For the text-containing cell, return its midpoint in [X, Y] coordinate format. 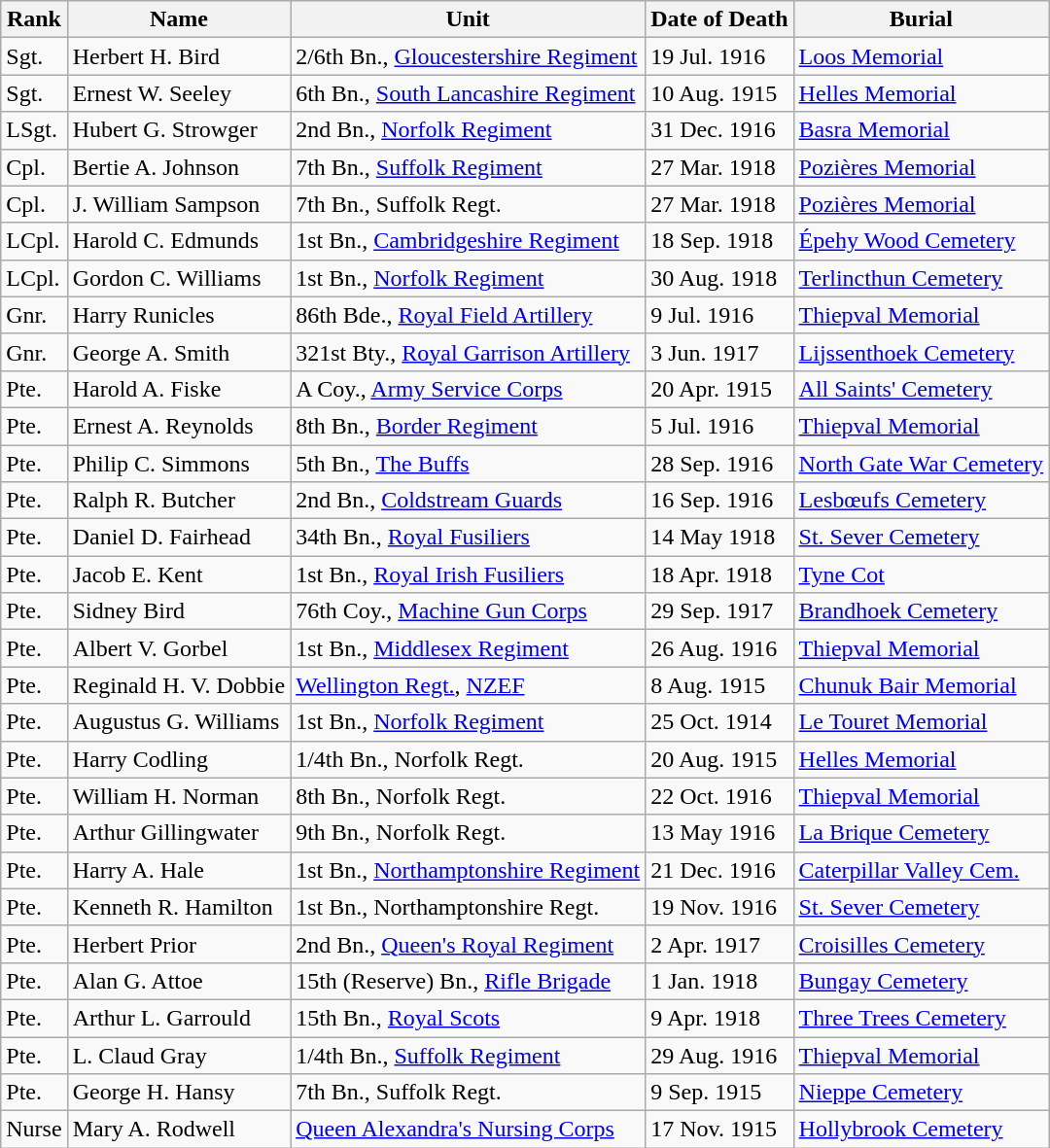
1/4th Bn., Norfolk Regt. [469, 759]
Rank [34, 19]
9 Sep. 1915 [719, 1093]
Kenneth R. Hamilton [179, 907]
8th Bn., Norfolk Regt. [469, 796]
Ernest A. Reynolds [179, 426]
8 Aug. 1915 [719, 685]
1st Bn., Middlesex Regiment [469, 648]
1/4th Bn., Suffolk Regiment [469, 1055]
Hubert G. Strowger [179, 130]
15th (Reserve) Bn., Rifle Brigade [469, 981]
Date of Death [719, 19]
Daniel D. Fairhead [179, 538]
15th Bn., Royal Scots [469, 1018]
Arthur Gillingwater [179, 833]
Nieppe Cemetery [922, 1093]
Queen Alexandra's Nursing Corps [469, 1130]
Three Trees Cemetery [922, 1018]
William H. Norman [179, 796]
2nd Bn., Norfolk Regiment [469, 130]
Gordon C. Williams [179, 278]
George A. Smith [179, 352]
6th Bn., South Lancashire Regiment [469, 93]
86th Bde., Royal Field Artillery [469, 315]
1 Jan. 1918 [719, 981]
L. Claud Gray [179, 1055]
26 Aug. 1916 [719, 648]
Alan G. Attoe [179, 981]
Bertie A. Johnson [179, 167]
Le Touret Memorial [922, 722]
Philip C. Simmons [179, 464]
19 Jul. 1916 [719, 56]
Reginald H. V. Dobbie [179, 685]
29 Aug. 1916 [719, 1055]
7th Bn., Suffolk Regiment [469, 167]
Terlincthun Cemetery [922, 278]
Burial [922, 19]
Tyne Cot [922, 574]
1st Bn., Cambridgeshire Regiment [469, 241]
17 Nov. 1915 [719, 1130]
21 Dec. 1916 [719, 870]
76th Coy., Machine Gun Corps [469, 611]
8th Bn., Border Regiment [469, 426]
9th Bn., Norfolk Regt. [469, 833]
2 Apr. 1917 [719, 944]
9 Apr. 1918 [719, 1018]
31 Dec. 1916 [719, 130]
Herbert H. Bird [179, 56]
14 May 1918 [719, 538]
North Gate War Cemetery [922, 464]
Albert V. Gorbel [179, 648]
Ernest W. Seeley [179, 93]
George H. Hansy [179, 1093]
Lijssenthoek Cemetery [922, 352]
10 Aug. 1915 [719, 93]
J. William Sampson [179, 204]
2nd Bn., Queen's Royal Regiment [469, 944]
1st Bn., Northamptonshire Regt. [469, 907]
Lesbœufs Cemetery [922, 501]
13 May 1916 [719, 833]
Wellington Regt., NZEF [469, 685]
Loos Memorial [922, 56]
9 Jul. 1916 [719, 315]
29 Sep. 1917 [719, 611]
Augustus G. Williams [179, 722]
Jacob E. Kent [179, 574]
2/6th Bn., Gloucestershire Regiment [469, 56]
28 Sep. 1916 [719, 464]
16 Sep. 1916 [719, 501]
All Saints' Cemetery [922, 389]
La Brique Cemetery [922, 833]
Nurse [34, 1130]
Name [179, 19]
Harry Codling [179, 759]
20 Aug. 1915 [719, 759]
Sidney Bird [179, 611]
Herbert Prior [179, 944]
Mary A. Rodwell [179, 1130]
Unit [469, 19]
Caterpillar Valley Cem. [922, 870]
Ralph R. Butcher [179, 501]
LSgt. [34, 130]
Arthur L. Garrould [179, 1018]
Basra Memorial [922, 130]
5 Jul. 1916 [719, 426]
Épehy Wood Cemetery [922, 241]
Croisilles Cemetery [922, 944]
Harold A. Fiske [179, 389]
Harry A. Hale [179, 870]
Bungay Cemetery [922, 981]
2nd Bn., Coldstream Guards [469, 501]
1st Bn., Royal Irish Fusiliers [469, 574]
Harry Runicles [179, 315]
Hollybrook Cemetery [922, 1130]
19 Nov. 1916 [719, 907]
Brandhoek Cemetery [922, 611]
Chunuk Bair Memorial [922, 685]
5th Bn., The Buffs [469, 464]
3 Jun. 1917 [719, 352]
18 Sep. 1918 [719, 241]
30 Aug. 1918 [719, 278]
A Coy., Army Service Corps [469, 389]
1st Bn., Northamptonshire Regiment [469, 870]
34th Bn., Royal Fusiliers [469, 538]
Harold C. Edmunds [179, 241]
18 Apr. 1918 [719, 574]
25 Oct. 1914 [719, 722]
321st Bty., Royal Garrison Artillery [469, 352]
22 Oct. 1916 [719, 796]
20 Apr. 1915 [719, 389]
